Determine the [X, Y] coordinate at the center of the cell enclosing the given text.  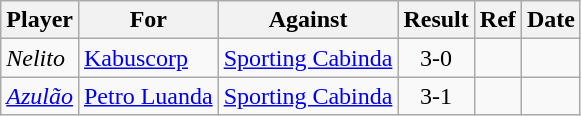
Player [40, 20]
Date [550, 20]
Result [436, 20]
Kabuscorp [148, 58]
3-1 [436, 96]
Against [308, 20]
Nelito [40, 58]
3-0 [436, 58]
Ref [498, 20]
Azulão [40, 96]
For [148, 20]
Petro Luanda [148, 96]
